Identify which cell holds the provided text, then report its (X, Y) central coordinate. 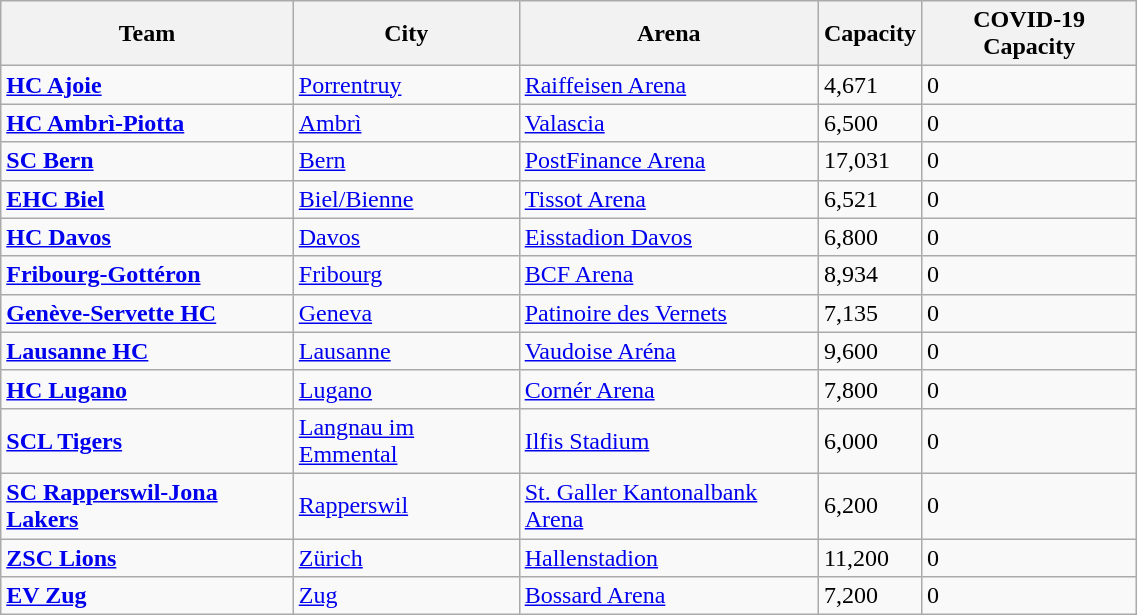
Bern (406, 161)
HC Davos (147, 237)
Langnau im Emmental (406, 440)
COVID-19 Capacity (1028, 34)
HC Ajoie (147, 85)
Biel/Bienne (406, 199)
Patinoire des Vernets (668, 313)
Geneva (406, 313)
Raiffeisen Arena (668, 85)
11,200 (870, 557)
9,600 (870, 351)
Porrentruy (406, 85)
SC Rapperswil-Jona Lakers (147, 506)
ZSC Lions (147, 557)
Zug (406, 596)
HC Ambrì-Piotta (147, 123)
6,800 (870, 237)
BCF Arena (668, 275)
Davos (406, 237)
Vaudoise Aréna (668, 351)
Hallenstadion (668, 557)
6,200 (870, 506)
Arena (668, 34)
Capacity (870, 34)
7,200 (870, 596)
Fribourg-Gottéron (147, 275)
Team (147, 34)
St. Galler Kantonalbank Arena (668, 506)
Tissot Arena (668, 199)
EHC Biel (147, 199)
PostFinance Arena (668, 161)
HC Lugano (147, 389)
Lugano (406, 389)
6,521 (870, 199)
8,934 (870, 275)
Lausanne (406, 351)
EV Zug (147, 596)
Ilfis Stadium (668, 440)
Lausanne HC (147, 351)
7,135 (870, 313)
Rapperswil (406, 506)
Bossard Arena (668, 596)
Cornér Arena (668, 389)
6,500 (870, 123)
4,671 (870, 85)
Zürich (406, 557)
Ambrì (406, 123)
17,031 (870, 161)
7,800 (870, 389)
Genève-Servette HC (147, 313)
SCL Tigers (147, 440)
Eisstadion Davos (668, 237)
Fribourg (406, 275)
SC Bern (147, 161)
Valascia (668, 123)
City (406, 34)
6,000 (870, 440)
